Extract the [X, Y] coordinate from the center of the cell holding the provided text.  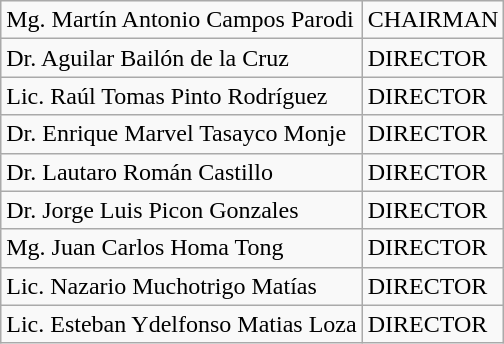
Dr. Jorge Luis Picon Gonzales [182, 210]
Lic. Raúl Tomas Pinto Rodríguez [182, 96]
Dr. Enrique Marvel Tasayco Monje [182, 134]
Mg. Juan Carlos Homa Tong [182, 248]
Dr. Lautaro Román Castillo [182, 172]
Lic. Esteban Ydelfonso Matias Loza [182, 324]
Dr. Aguilar Bailón de la Cruz [182, 58]
CHAIRMAN [433, 20]
Lic. Nazario Muchotrigo Matías [182, 286]
Mg. Martín Antonio Campos Parodi [182, 20]
